Identify which cell holds the provided text, then report its [X, Y] central coordinate. 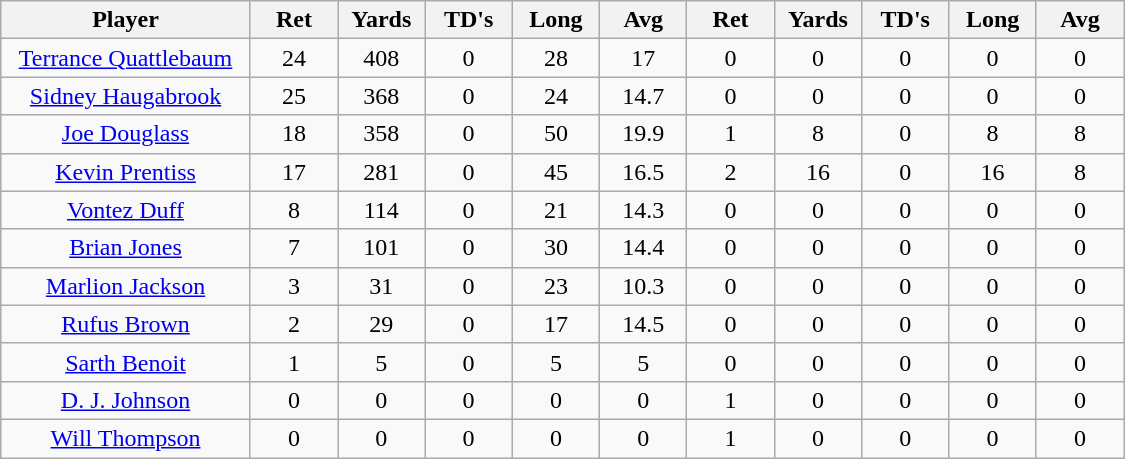
Rufus Brown [126, 324]
358 [382, 134]
31 [382, 286]
14.3 [644, 210]
Brian Jones [126, 248]
Will Thompson [126, 438]
21 [556, 210]
14.4 [644, 248]
19.9 [644, 134]
10.3 [644, 286]
30 [556, 248]
3 [294, 286]
Kevin Prentiss [126, 172]
45 [556, 172]
Sidney Haugabrook [126, 96]
101 [382, 248]
Vontez Duff [126, 210]
25 [294, 96]
281 [382, 172]
14.7 [644, 96]
408 [382, 58]
368 [382, 96]
Marlion Jackson [126, 286]
D. J. Johnson [126, 400]
7 [294, 248]
29 [382, 324]
Terrance Quattlebaum [126, 58]
28 [556, 58]
50 [556, 134]
23 [556, 286]
14.5 [644, 324]
Sarth Benoit [126, 362]
114 [382, 210]
Player [126, 20]
Joe Douglass [126, 134]
16.5 [644, 172]
18 [294, 134]
